Return [x, y] of the center of cell containing provided text 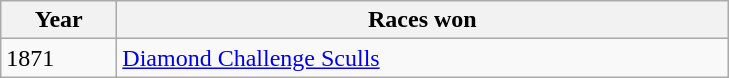
1871 [59, 58]
Races won [422, 20]
Diamond Challenge Sculls [422, 58]
Year [59, 20]
